Output the [x, y] coordinate of the center of the cell containing the given text.  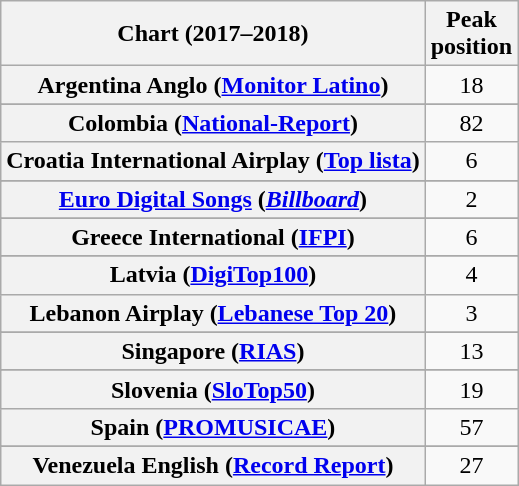
Euro Digital Songs (Billboard) [213, 199]
27 [471, 465]
4 [471, 275]
Croatia International Airplay (Top lista) [213, 161]
Slovenia (SloTop50) [213, 389]
Chart (2017–2018) [213, 34]
82 [471, 123]
Latvia (DigiTop100) [213, 275]
18 [471, 85]
13 [471, 351]
19 [471, 389]
Argentina Anglo (Monitor Latino) [213, 85]
Lebanon Airplay (Lebanese Top 20) [213, 313]
2 [471, 199]
Spain (PROMUSICAE) [213, 427]
Colombia (National-Report) [213, 123]
Greece International (IFPI) [213, 237]
Singapore (RIAS) [213, 351]
Peak position [471, 34]
3 [471, 313]
Venezuela English (Record Report) [213, 465]
57 [471, 427]
